Search for the cell housing the specified text and yield its [x, y] center coordinate. 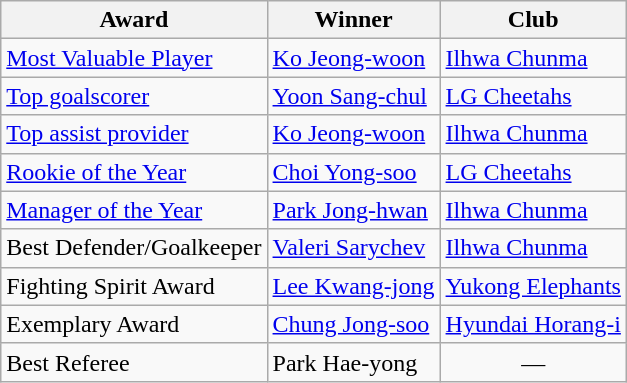
Top goalscorer [134, 96]
Top assist provider [134, 134]
Yukong Elephants [533, 286]
Chung Jong-soo [354, 324]
Best Referee [134, 362]
Choi Yong-soo [354, 172]
Rookie of the Year [134, 172]
Valeri Sarychev [354, 248]
Park Hae-yong [354, 362]
Club [533, 20]
Fighting Spirit Award [134, 286]
Yoon Sang-chul [354, 96]
Best Defender/Goalkeeper [134, 248]
Hyundai Horang-i [533, 324]
Manager of the Year [134, 210]
Winner [354, 20]
Park Jong-hwan [354, 210]
— [533, 362]
Award [134, 20]
Exemplary Award [134, 324]
Lee Kwang-jong [354, 286]
Most Valuable Player [134, 58]
